From the cell containing the given text, extract its center point as [X, Y] coordinate. 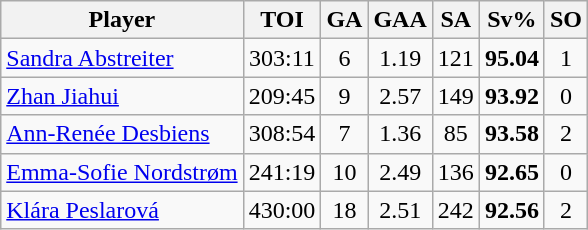
2.51 [400, 210]
2.57 [400, 96]
10 [344, 172]
121 [456, 58]
136 [456, 172]
1 [566, 58]
241:19 [282, 172]
9 [344, 96]
308:54 [282, 134]
7 [344, 134]
430:00 [282, 210]
GA [344, 20]
1.36 [400, 134]
95.04 [512, 58]
Sandra Abstreiter [122, 58]
Ann-Renée Desbiens [122, 134]
SO [566, 20]
Sv% [512, 20]
92.65 [512, 172]
TOI [282, 20]
Zhan Jiahui [122, 96]
6 [344, 58]
149 [456, 96]
Emma-Sofie Nordstrøm [122, 172]
GAA [400, 20]
92.56 [512, 210]
242 [456, 210]
18 [344, 210]
2.49 [400, 172]
209:45 [282, 96]
1.19 [400, 58]
Klára Peslarová [122, 210]
Player [122, 20]
85 [456, 134]
303:11 [282, 58]
93.92 [512, 96]
SA [456, 20]
93.58 [512, 134]
